Extract the [x, y] coordinate from the center of the cell holding the provided text.  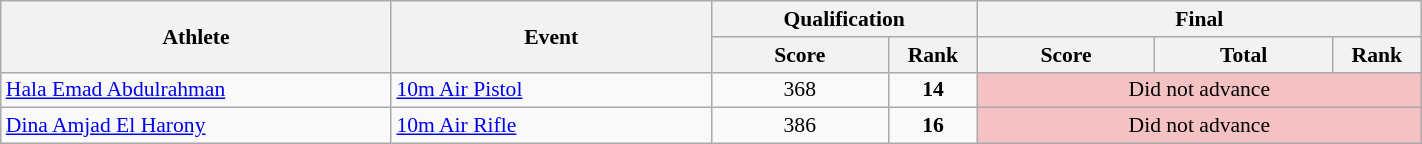
Hala Emad Abdulrahman [196, 90]
10m Air Rifle [551, 126]
Final [1199, 19]
Athlete [196, 36]
Qualification [844, 19]
14 [934, 90]
10m Air Pistol [551, 90]
Total [1244, 55]
Event [551, 36]
Dina Amjad El Harony [196, 126]
368 [800, 90]
16 [934, 126]
386 [800, 126]
